Output the [x, y] coordinate of the center of the cell containing the given text.  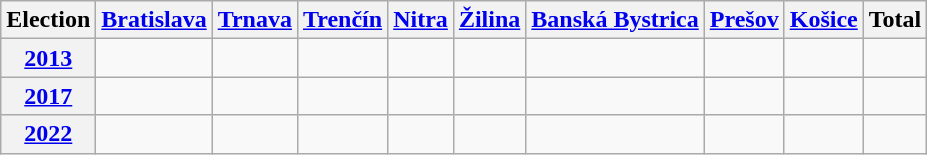
Košice [824, 20]
Election [48, 20]
Total [895, 20]
Nitra [421, 20]
2017 [48, 96]
Prešov [744, 20]
Trnava [254, 20]
2013 [48, 58]
Banská Bystrica [615, 20]
Žilina [489, 20]
Trenčín [342, 20]
Bratislava [154, 20]
2022 [48, 134]
